Return (X, Y) of the center of cell containing provided text 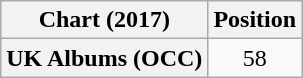
58 (255, 58)
Chart (2017) (104, 20)
UK Albums (OCC) (104, 58)
Position (255, 20)
